Extract the [X, Y] coordinate from the center of the cell holding the provided text.  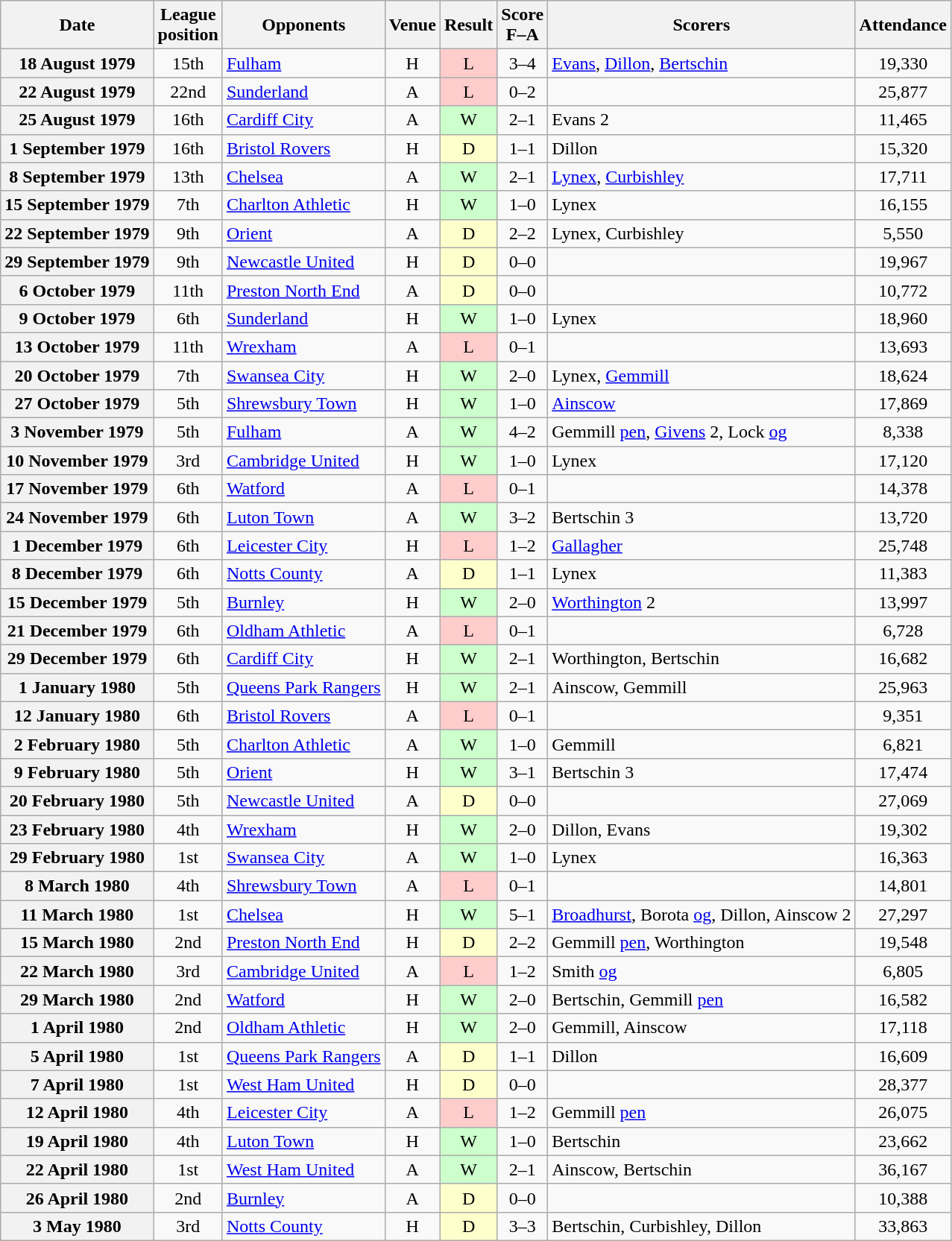
17,120 [903, 461]
Result [468, 25]
5–1 [523, 915]
Dillon, Evans [702, 830]
Scorers [702, 25]
19 April 1980 [78, 1141]
8 December 1979 [78, 574]
Venue [412, 25]
Leagueposition [188, 25]
9 October 1979 [78, 318]
6,821 [903, 744]
20 October 1979 [78, 375]
27,069 [903, 801]
4–2 [523, 432]
10,772 [903, 290]
Gemmill pen, Givens 2, Lock og [702, 432]
33,863 [903, 1226]
14,801 [903, 886]
5 April 1980 [78, 1056]
Ainscow, Bertschin [702, 1169]
Gemmill pen [702, 1113]
6,728 [903, 631]
Bertschin, Curbishley, Dillon [702, 1226]
29 March 1980 [78, 1000]
13 October 1979 [78, 347]
2 February 1980 [78, 744]
11 March 1980 [78, 915]
10,388 [903, 1198]
Attendance [903, 25]
12 April 1980 [78, 1113]
16,609 [903, 1056]
28,377 [903, 1084]
13,693 [903, 347]
25,963 [903, 687]
18 August 1979 [78, 63]
21 December 1979 [78, 631]
12 January 1980 [78, 716]
22nd [188, 92]
Evans, Dillon, Bertschin [702, 63]
Gemmill [702, 744]
13,997 [903, 602]
9,351 [903, 716]
3–3 [523, 1226]
1 December 1979 [78, 546]
29 February 1980 [78, 858]
1 January 1980 [78, 687]
15 March 1980 [78, 943]
20 February 1980 [78, 801]
29 December 1979 [78, 659]
1 September 1979 [78, 148]
25 August 1979 [78, 120]
16,155 [903, 205]
3–2 [523, 517]
25,748 [903, 546]
15,320 [903, 148]
19,330 [903, 63]
7 April 1980 [78, 1084]
23,662 [903, 1141]
22 April 1980 [78, 1169]
3–4 [523, 63]
25,877 [903, 92]
3–1 [523, 772]
18,624 [903, 375]
Worthington 2 [702, 602]
ScoreF–A [523, 25]
Opponents [303, 25]
17,474 [903, 772]
26 April 1980 [78, 1198]
26,075 [903, 1113]
Bertschin [702, 1141]
Ainscow [702, 404]
Evans 2 [702, 120]
36,167 [903, 1169]
17,711 [903, 177]
14,378 [903, 489]
23 February 1980 [78, 830]
15 December 1979 [78, 602]
13th [188, 177]
0–2 [523, 92]
6,805 [903, 971]
11,383 [903, 574]
Broadhurst, Borota og, Dillon, Ainscow 2 [702, 915]
8 March 1980 [78, 886]
Worthington, Bertschin [702, 659]
1 April 1980 [78, 1028]
Gemmill pen, Worthington [702, 943]
15th [188, 63]
16,682 [903, 659]
3 May 1980 [78, 1226]
Ainscow, Gemmill [702, 687]
17 November 1979 [78, 489]
24 November 1979 [78, 517]
19,302 [903, 830]
Gallagher [702, 546]
16,363 [903, 858]
Date [78, 25]
Smith og [702, 971]
22 March 1980 [78, 971]
5,550 [903, 233]
22 August 1979 [78, 92]
8 September 1979 [78, 177]
9 February 1980 [78, 772]
8,338 [903, 432]
19,967 [903, 262]
27 October 1979 [78, 404]
22 September 1979 [78, 233]
16,582 [903, 1000]
6 October 1979 [78, 290]
Bertschin, Gemmill pen [702, 1000]
18,960 [903, 318]
10 November 1979 [78, 461]
13,720 [903, 517]
3 November 1979 [78, 432]
17,869 [903, 404]
19,548 [903, 943]
Lynex, Gemmill [702, 375]
Gemmill, Ainscow [702, 1028]
29 September 1979 [78, 262]
15 September 1979 [78, 205]
27,297 [903, 915]
11,465 [903, 120]
17,118 [903, 1028]
